Output the (X, Y) coordinate of the center of the cell containing the given text.  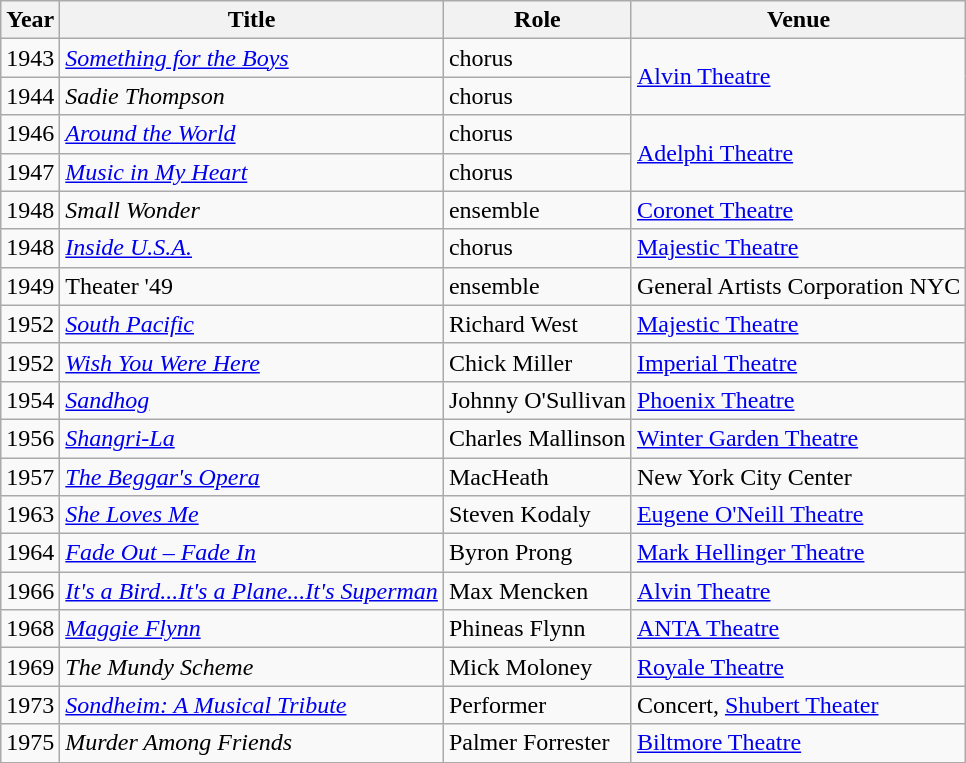
Title (252, 20)
1944 (30, 96)
Mick Moloney (537, 667)
Steven Kodaly (537, 515)
Around the World (252, 134)
Max Mencken (537, 591)
Maggie Flynn (252, 629)
Coronet Theatre (798, 210)
1964 (30, 553)
1969 (30, 667)
1966 (30, 591)
Role (537, 20)
Small Wonder (252, 210)
The Mundy Scheme (252, 667)
Something for the Boys (252, 58)
1975 (30, 743)
Adelphi Theatre (798, 153)
Imperial Theatre (798, 362)
Byron Prong (537, 553)
Sandhog (252, 400)
1957 (30, 477)
1956 (30, 438)
Winter Garden Theatre (798, 438)
Shangri-La (252, 438)
General Artists Corporation NYC (798, 286)
1963 (30, 515)
Murder Among Friends (252, 743)
1946 (30, 134)
Inside U.S.A. (252, 248)
Wish You Were Here (252, 362)
Fade Out – Fade In (252, 553)
Eugene O'Neill Theatre (798, 515)
Charles Mallinson (537, 438)
She Loves Me (252, 515)
Mark Hellinger Theatre (798, 553)
Richard West (537, 324)
Phoenix Theatre (798, 400)
Chick Miller (537, 362)
Sadie Thompson (252, 96)
It's a Bird...It's a Plane...It's Superman (252, 591)
1949 (30, 286)
1968 (30, 629)
Performer (537, 705)
Year (30, 20)
ANTA Theatre (798, 629)
Music in My Heart (252, 172)
1954 (30, 400)
New York City Center (798, 477)
Venue (798, 20)
Johnny O'Sullivan (537, 400)
1947 (30, 172)
MacHeath (537, 477)
Sondheim: A Musical Tribute (252, 705)
Phineas Flynn (537, 629)
1943 (30, 58)
Concert, Shubert Theater (798, 705)
The Beggar's Opera (252, 477)
Palmer Forrester (537, 743)
South Pacific (252, 324)
Royale Theatre (798, 667)
Biltmore Theatre (798, 743)
Theater '49 (252, 286)
1973 (30, 705)
